Find where the given text appears and provide that cell's center as [x, y] coordinate. 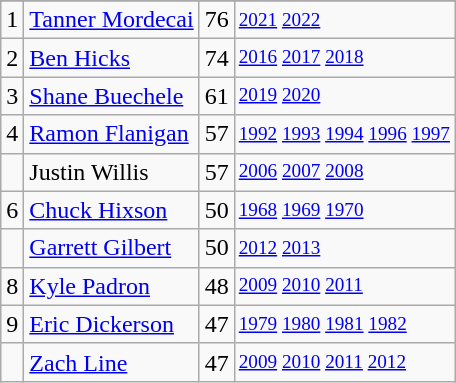
Kyle Padron [112, 286]
2012 2013 [344, 248]
Tanner Mordecai [112, 20]
Eric Dickerson [112, 324]
Garrett Gilbert [112, 248]
61 [216, 96]
9 [12, 324]
2009 2010 2011 2012 [344, 362]
4 [12, 134]
8 [12, 286]
2009 2010 2011 [344, 286]
Chuck Hixson [112, 210]
76 [216, 20]
Zach Line [112, 362]
6 [12, 210]
2019 2020 [344, 96]
2 [12, 58]
2021 2022 [344, 20]
Ben Hicks [112, 58]
48 [216, 286]
2016 2017 2018 [344, 58]
3 [12, 96]
1968 1969 1970 [344, 210]
Shane Buechele [112, 96]
1992 1993 1994 1996 1997 [344, 134]
1979 1980 1981 1982 [344, 324]
74 [216, 58]
2006 2007 2008 [344, 172]
Justin Willis [112, 172]
Ramon Flanigan [112, 134]
1 [12, 20]
